Detect which cell encompasses the target text, then output its (X, Y) center coordinate. 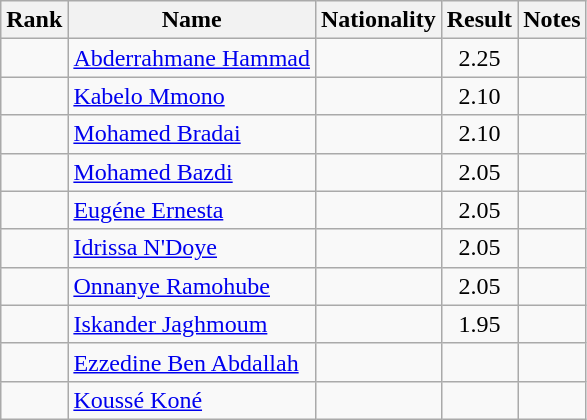
Abderrahmane Hammad (192, 58)
1.95 (479, 324)
Notes (552, 20)
Idrissa N'Doye (192, 248)
Name (192, 20)
Result (479, 20)
Iskander Jaghmoum (192, 324)
Mohamed Bradai (192, 134)
Rank (34, 20)
Ezzedine Ben Abdallah (192, 362)
Eugéne Ernesta (192, 210)
Kabelo Mmono (192, 96)
2.25 (479, 58)
Koussé Koné (192, 400)
Nationality (378, 20)
Mohamed Bazdi (192, 172)
Onnanye Ramohube (192, 286)
